Scan for the cell matching the given text and deliver its [X, Y] coordinate at center. 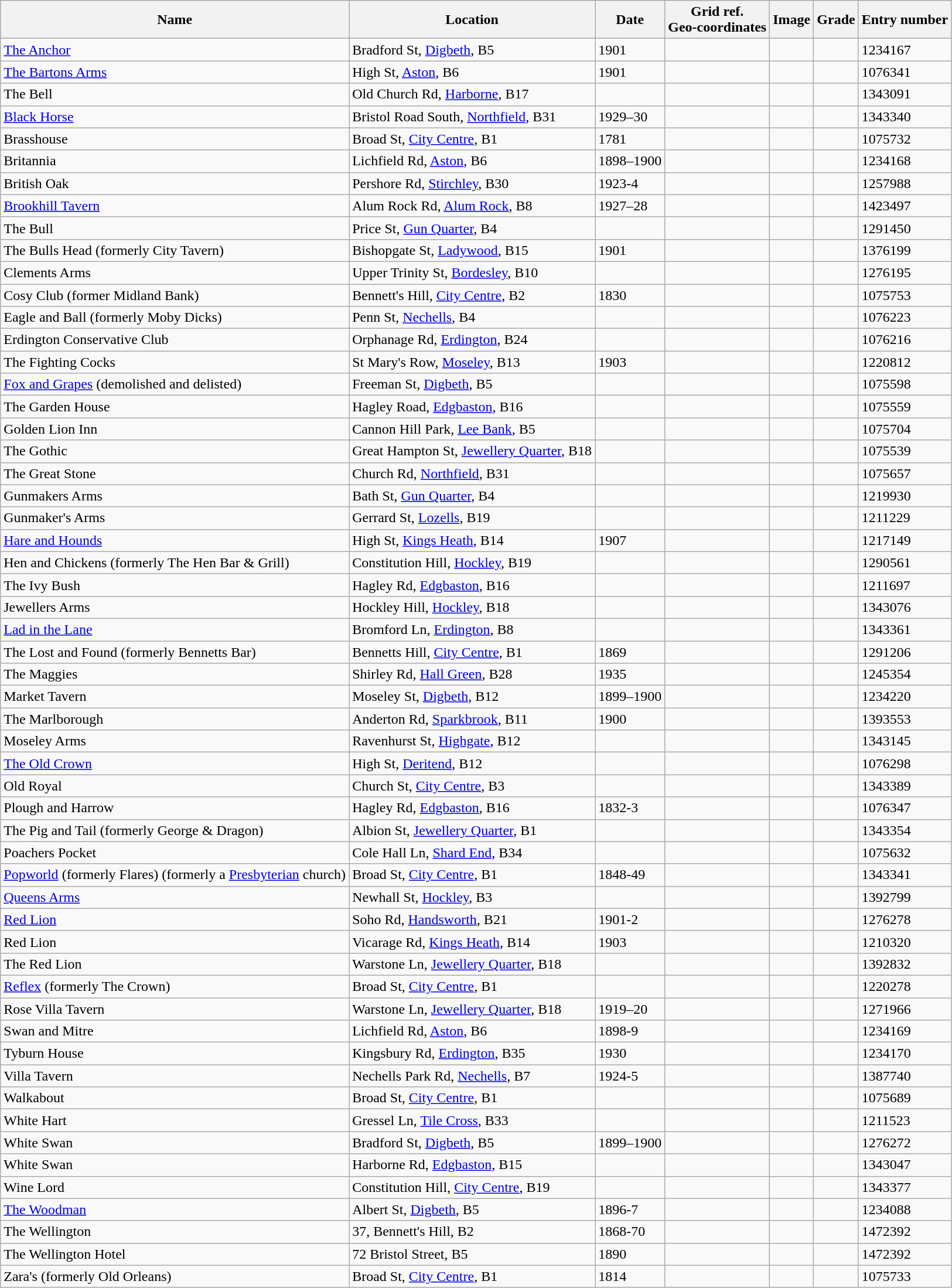
1075704 [905, 429]
72 Bristol Street, B5 [472, 1254]
Soho Rd, Handsworth, B21 [472, 919]
Penn St, Nechells, B4 [472, 318]
1234170 [905, 1054]
Plough and Harrow [175, 808]
Popworld (formerly Flares) (formerly a Presbyterian church) [175, 875]
37, Bennett's Hill, B2 [472, 1232]
Bishopgate St, Ladywood, B15 [472, 250]
Bristol Road South, Northfield, B31 [472, 117]
Britannia [175, 161]
1898–1900 [630, 161]
1291206 [905, 652]
1919–20 [630, 1008]
1890 [630, 1254]
1075539 [905, 451]
1343076 [905, 607]
Grid ref.Geo-coordinates [717, 20]
1848-49 [630, 875]
Wine Lord [175, 1187]
1211697 [905, 585]
Orphanage Rd, Erdington, B24 [472, 340]
1814 [630, 1276]
Swan and Mitre [175, 1031]
1343341 [905, 875]
1076223 [905, 318]
Lad in the Lane [175, 629]
Moseley Arms [175, 741]
Zara's (formerly Old Orleans) [175, 1276]
Cosy Club (former Midland Bank) [175, 295]
Church St, City Centre, B3 [472, 786]
Constitution Hill, Hockley, B19 [472, 563]
1387740 [905, 1076]
1869 [630, 652]
The Bell [175, 94]
1868-70 [630, 1232]
1210320 [905, 942]
1927–28 [630, 206]
Brookhill Tavern [175, 206]
1929–30 [630, 117]
1075733 [905, 1276]
The Anchor [175, 50]
1901-2 [630, 919]
Nechells Park Rd, Nechells, B7 [472, 1076]
Great Hampton St, Jewellery Quarter, B18 [472, 451]
Cole Hall Ln, Shard End, B34 [472, 853]
1211229 [905, 518]
1075657 [905, 473]
1076216 [905, 340]
Harborne Rd, Edgbaston, B15 [472, 1165]
1830 [630, 295]
The Great Stone [175, 473]
Erdington Conservative Club [175, 340]
Black Horse [175, 117]
Queens Arms [175, 897]
1245354 [905, 674]
1930 [630, 1054]
1076341 [905, 72]
Kingsbury Rd, Erdington, B35 [472, 1054]
Jewellers Arms [175, 607]
1220278 [905, 986]
1276278 [905, 919]
1423497 [905, 206]
The Lost and Found (formerly Bennetts Bar) [175, 652]
Shirley Rd, Hall Green, B28 [472, 674]
The Marlborough [175, 719]
Constitution Hill, City Centre, B19 [472, 1187]
Market Tavern [175, 697]
The Bartons Arms [175, 72]
Old Royal [175, 786]
Gunmaker's Arms [175, 518]
1291450 [905, 228]
Image [792, 20]
1343377 [905, 1187]
Golden Lion Inn [175, 429]
1343091 [905, 94]
Upper Trinity St, Bordesley, B10 [472, 272]
1211523 [905, 1120]
Moseley St, Digbeth, B12 [472, 697]
Clements Arms [175, 272]
Villa Tavern [175, 1076]
Hockley Hill, Hockley, B18 [472, 607]
High St, Deritend, B12 [472, 764]
1075632 [905, 853]
1343047 [905, 1165]
1343361 [905, 629]
Pershore Rd, Stirchley, B30 [472, 183]
1343354 [905, 830]
The Ivy Bush [175, 585]
Newhall St, Hockley, B3 [472, 897]
1219930 [905, 496]
Rose Villa Tavern [175, 1008]
Hagley Road, Edgbaston, B16 [472, 407]
The Fighting Cocks [175, 362]
The Maggies [175, 674]
White Hart [175, 1120]
Ravenhurst St, Highgate, B12 [472, 741]
1276272 [905, 1143]
1343340 [905, 117]
Price St, Gun Quarter, B4 [472, 228]
Reflex (formerly The Crown) [175, 986]
The Red Lion [175, 964]
Tyburn House [175, 1054]
Old Church Rd, Harborne, B17 [472, 94]
1234220 [905, 697]
Entry number [905, 20]
1343389 [905, 786]
1898-9 [630, 1031]
1900 [630, 719]
Cannon Hill Park, Lee Bank, B5 [472, 429]
Anderton Rd, Sparkbrook, B11 [472, 719]
1923-4 [630, 183]
1343145 [905, 741]
Freeman St, Digbeth, B5 [472, 384]
The Wellington Hotel [175, 1254]
Albion St, Jewellery Quarter, B1 [472, 830]
1271966 [905, 1008]
St Mary's Row, Moseley, B13 [472, 362]
1257988 [905, 183]
The Garden House [175, 407]
1907 [630, 540]
Gunmakers Arms [175, 496]
Hen and Chickens (formerly The Hen Bar & Grill) [175, 563]
1781 [630, 139]
The Wellington [175, 1232]
Walkabout [175, 1098]
Gerrard St, Lozells, B19 [472, 518]
1276195 [905, 272]
1832-3 [630, 808]
Vicarage Rd, Kings Heath, B14 [472, 942]
1924-5 [630, 1076]
The Woodman [175, 1209]
Gressel Ln, Tile Cross, B33 [472, 1120]
High St, Aston, B6 [472, 72]
1075732 [905, 139]
Fox and Grapes (demolished and delisted) [175, 384]
1217149 [905, 540]
Church Rd, Northfield, B31 [472, 473]
1896-7 [630, 1209]
1290561 [905, 563]
Bennett's Hill, City Centre, B2 [472, 295]
Alum Rock Rd, Alum Rock, B8 [472, 206]
1234088 [905, 1209]
1393553 [905, 719]
1075689 [905, 1098]
1220812 [905, 362]
1935 [630, 674]
Poachers Pocket [175, 853]
Grade [836, 20]
The Old Crown [175, 764]
Albert St, Digbeth, B5 [472, 1209]
The Gothic [175, 451]
1234168 [905, 161]
High St, Kings Heath, B14 [472, 540]
1075598 [905, 384]
1392799 [905, 897]
Bromford Ln, Erdington, B8 [472, 629]
Brasshouse [175, 139]
1075559 [905, 407]
Bennetts Hill, City Centre, B1 [472, 652]
1234169 [905, 1031]
1076298 [905, 764]
The Pig and Tail (formerly George & Dragon) [175, 830]
Location [472, 20]
Bath St, Gun Quarter, B4 [472, 496]
Date [630, 20]
1076347 [905, 808]
1392832 [905, 964]
Eagle and Ball (formerly Moby Dicks) [175, 318]
1234167 [905, 50]
British Oak [175, 183]
1075753 [905, 295]
Name [175, 20]
1376199 [905, 250]
The Bull [175, 228]
The Bulls Head (formerly City Tavern) [175, 250]
Hare and Hounds [175, 540]
